Scan for the cell matching the given text and deliver its [X, Y] coordinate at center. 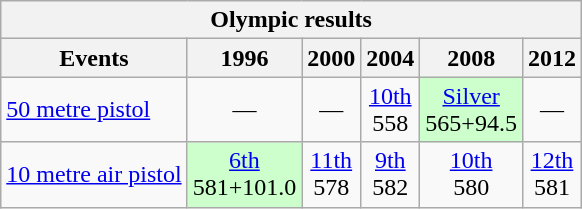
2004 [390, 58]
2008 [472, 58]
1996 [244, 58]
Olympic results [292, 20]
10 metre air pistol [94, 174]
6th581+101.0 [244, 174]
10th580 [472, 174]
50 metre pistol [94, 110]
10th558 [390, 110]
2000 [332, 58]
Events [94, 58]
12th581 [552, 174]
11th578 [332, 174]
2012 [552, 58]
9th582 [390, 174]
Silver565+94.5 [472, 110]
